Output the [x, y] coordinate of the center of the cell containing the given text.  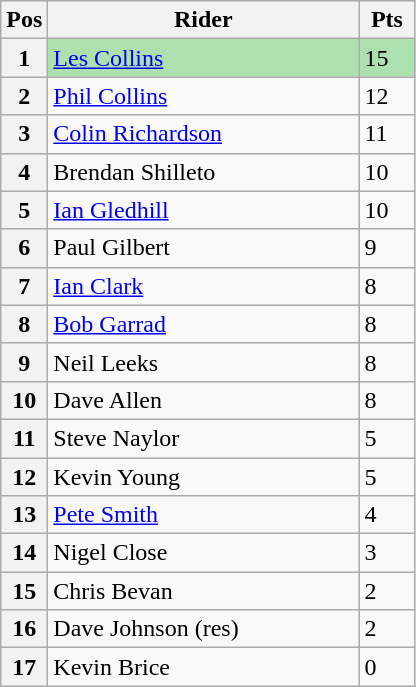
17 [24, 667]
Dave Johnson (res) [204, 629]
16 [24, 629]
Rider [204, 20]
Brendan Shilleto [204, 172]
Pete Smith [204, 515]
Pos [24, 20]
Les Collins [204, 58]
Ian Gledhill [204, 210]
Kevin Brice [204, 667]
Bob Garrad [204, 324]
Kevin Young [204, 477]
Paul Gilbert [204, 248]
6 [24, 248]
14 [24, 553]
Phil Collins [204, 96]
13 [24, 515]
Chris Bevan [204, 591]
Pts [387, 20]
0 [387, 667]
Ian Clark [204, 286]
7 [24, 286]
Colin Richardson [204, 134]
Nigel Close [204, 553]
1 [24, 58]
Steve Naylor [204, 438]
Neil Leeks [204, 362]
Dave Allen [204, 400]
